Identify which cell holds the provided text, then report its [x, y] central coordinate. 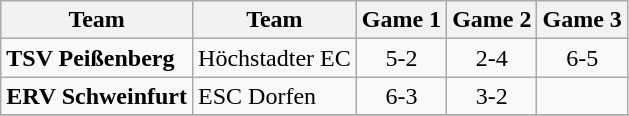
ERV Schweinfurt [97, 96]
TSV Peißenberg [97, 58]
Game 3 [582, 20]
ESC Dorfen [275, 96]
6-3 [401, 96]
5-2 [401, 58]
Game 2 [492, 20]
3-2 [492, 96]
2-4 [492, 58]
6-5 [582, 58]
Game 1 [401, 20]
Höchstadter EC [275, 58]
